Capture the cell that displays the provided text and extract its (x, y) central coordinate. 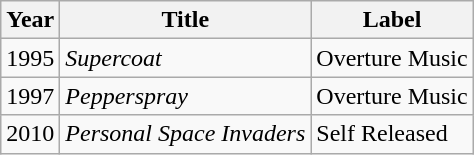
Personal Space Invaders (186, 134)
1995 (30, 58)
1997 (30, 96)
Self Released (392, 134)
Year (30, 20)
Title (186, 20)
Label (392, 20)
Supercoat (186, 58)
Pepperspray (186, 96)
2010 (30, 134)
